Pinpoint the cell where the given text exists, returning its [x, y] midpoint coordinate. 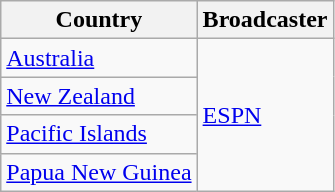
Pacific Islands [99, 134]
Papua New Guinea [99, 172]
Australia [99, 58]
ESPN [265, 115]
New Zealand [99, 96]
Broadcaster [265, 20]
Country [99, 20]
